Provide the (X, Y) coordinate of the cell's center where the given text is located.  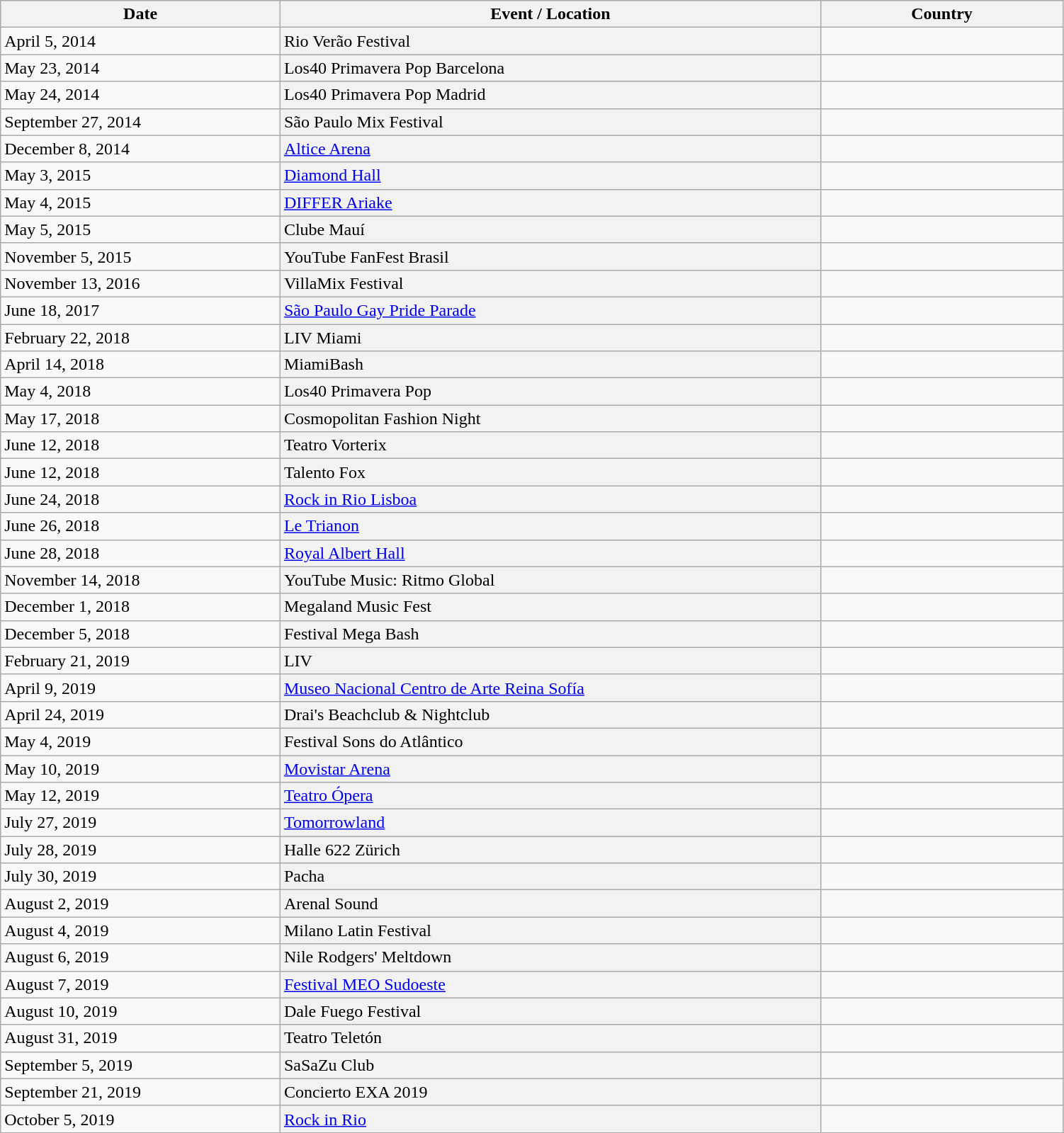
November 13, 2016 (140, 283)
Rock in Rio (550, 1119)
Museo Nacional Centro de Arte Reina Sofía (550, 688)
May 4, 2018 (140, 392)
Clube Mauí (550, 229)
Rio Verão Festival (550, 41)
August 6, 2019 (140, 957)
February 22, 2018 (140, 338)
June 28, 2018 (140, 553)
Megaland Music Fest (550, 607)
August 4, 2019 (140, 930)
Los40 Primavera Pop Madrid (550, 95)
July 28, 2019 (140, 850)
September 21, 2019 (140, 1092)
Halle 622 Zürich (550, 850)
Rock in Rio Lisboa (550, 499)
Event / Location (550, 14)
LIV Miami (550, 338)
Dale Fuego Festival (550, 1011)
Milano Latin Festival (550, 930)
May 10, 2019 (140, 768)
August 10, 2019 (140, 1011)
Date (140, 14)
MiamiBash (550, 365)
VillaMix Festival (550, 283)
Le Trianon (550, 526)
LIV (550, 661)
Drai's Beachclub & Nightclub (550, 714)
Los40 Primavera Pop (550, 392)
May 12, 2019 (140, 796)
June 24, 2018 (140, 499)
Pacha (550, 877)
May 17, 2018 (140, 419)
October 5, 2019 (140, 1119)
Teatro Teletón (550, 1038)
DIFFER Ariake (550, 203)
June 18, 2017 (140, 310)
December 1, 2018 (140, 607)
September 5, 2019 (140, 1065)
Festival Mega Bash (550, 634)
December 8, 2014 (140, 149)
July 30, 2019 (140, 877)
YouTube Music: Ritmo Global (550, 580)
YouTube FanFest Brasil (550, 256)
February 21, 2019 (140, 661)
Concierto EXA 2019 (550, 1092)
Altice Arena (550, 149)
December 5, 2018 (140, 634)
August 7, 2019 (140, 984)
São Paulo Gay Pride Parade (550, 310)
August 31, 2019 (140, 1038)
May 23, 2014 (140, 68)
Teatro Ópera (550, 796)
Country (941, 14)
Nile Rodgers' Meltdown (550, 957)
July 27, 2019 (140, 823)
São Paulo Mix Festival (550, 122)
Royal Albert Hall (550, 553)
April 9, 2019 (140, 688)
SaSaZu Club (550, 1065)
Festival Sons do Atlântico (550, 741)
November 5, 2015 (140, 256)
May 4, 2019 (140, 741)
May 3, 2015 (140, 176)
Movistar Arena (550, 768)
June 26, 2018 (140, 526)
Teatro Vorterix (550, 445)
Talento Fox (550, 472)
November 14, 2018 (140, 580)
August 2, 2019 (140, 904)
May 24, 2014 (140, 95)
April 5, 2014 (140, 41)
April 24, 2019 (140, 714)
May 5, 2015 (140, 229)
Festival MEO Sudoeste (550, 984)
Tomorrowland (550, 823)
Los40 Primavera Pop Barcelona (550, 68)
Cosmopolitan Fashion Night (550, 419)
April 14, 2018 (140, 365)
May 4, 2015 (140, 203)
September 27, 2014 (140, 122)
Diamond Hall (550, 176)
Arenal Sound (550, 904)
